Locate the cell with the specified text and output its (X, Y) center coordinate. 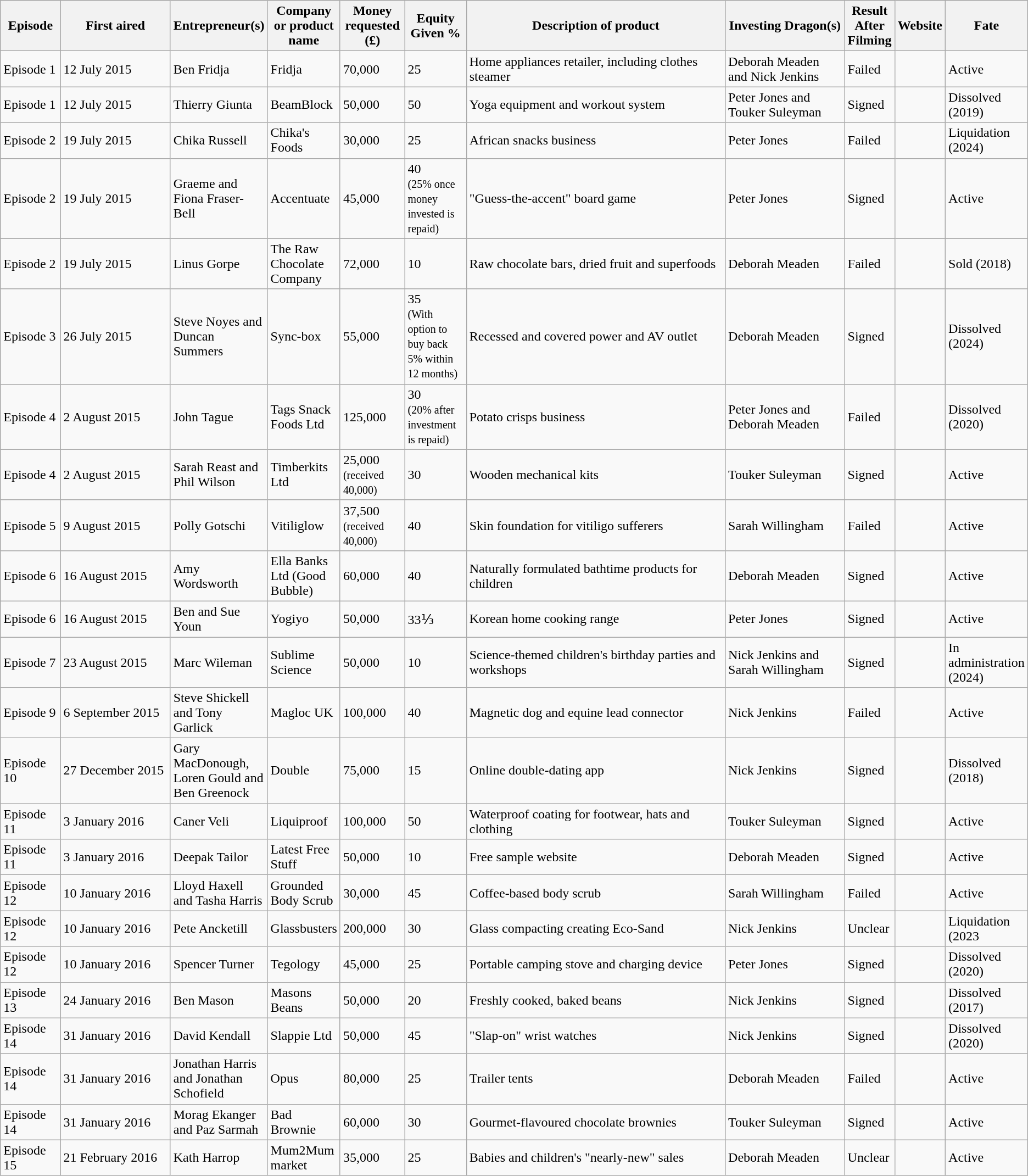
Deborah Meaden and Nick Jenkins (785, 69)
15 (435, 771)
The Raw Chocolate Company (304, 264)
Slappie Ltd (304, 1036)
6 September 2015 (115, 713)
Money requested (£) (372, 26)
Free sample website (595, 857)
Raw chocolate bars, dried fruit and superfoods (595, 264)
In administration (2024) (987, 662)
Lloyd Haxell and Tasha Harris (219, 893)
24 January 2016 (115, 1000)
First aired (115, 26)
Website (920, 26)
Chika Russell (219, 141)
Ben and Sue Youn (219, 618)
Bad Brownie (304, 1122)
27 December 2015 (115, 771)
Trailer tents (595, 1079)
55,000 (372, 336)
Result After Filming (870, 26)
Babies and children's "nearly-new" sales (595, 1158)
Glass compacting creating Eco-Sand (595, 928)
70,000 (372, 69)
Timberkits Ltd (304, 475)
35,000 (372, 1158)
BeamBlock (304, 104)
Tags Snack Foods Ltd (304, 416)
Polly Gotschi (219, 525)
Description of product (595, 26)
Morag Ekanger and Paz Sarmah (219, 1122)
Mum2Mum market (304, 1158)
Dissolved (2019) (987, 104)
Entrepreneur(s) (219, 26)
Grounded Body Scrub (304, 893)
Marc Wileman (219, 662)
Magnetic dog and equine lead connector (595, 713)
Science-themed children's birthday parties and workshops (595, 662)
25,000 (received 40,000) (372, 475)
35 (With option to buy back 5% within 12 months) (435, 336)
200,000 (372, 928)
Episode 15 (31, 1158)
Coffee-based body scrub (595, 893)
Sync-box (304, 336)
Ella Banks Ltd (Good Bubble) (304, 576)
Yoga equipment and workout system (595, 104)
125,000 (372, 416)
Chika's Foods (304, 141)
Amy Wordsworth (219, 576)
Freshly cooked, baked beans (595, 1000)
23 August 2015 (115, 662)
21 February 2016 (115, 1158)
Company or product name (304, 26)
Glassbusters (304, 928)
Sarah Reast and Phil Wilson (219, 475)
9 August 2015 (115, 525)
Ben Fridja (219, 69)
Peter Jones and Touker Suleyman (785, 104)
John Tague (219, 416)
Episode 13 (31, 1000)
Wooden mechanical kits (595, 475)
"Guess-the-accent" board game (595, 198)
Spencer Turner (219, 965)
Thierry Giunta (219, 104)
Gary MacDonough, Loren Gould and Ben Greenock (219, 771)
Graeme and Fiona Fraser-Bell (219, 198)
Home appliances retailer, including clothes steamer (595, 69)
Steve Shickell and Tony Garlick (219, 713)
Fate (987, 26)
David Kendall (219, 1036)
Caner Veli (219, 822)
Episode (31, 26)
Sublime Science (304, 662)
72,000 (372, 264)
Sold (2018) (987, 264)
Episode 5 (31, 525)
Yogiyo (304, 618)
Portable camping stove and charging device (595, 965)
Recessed and covered power and AV outlet (595, 336)
40 (25% once money invested is repaid) (435, 198)
37,500 (received 40,000) (372, 525)
Dissolved (2017) (987, 1000)
Tegology (304, 965)
"Slap-on" wrist watches (595, 1036)
Episode 10 (31, 771)
Naturally formulated bathtime products for children (595, 576)
Jonathan Harris and Jonathan Schofield (219, 1079)
Episode 9 (31, 713)
Vitiliglow (304, 525)
Ben Mason (219, 1000)
Skin foundation for vitiligo sufferers (595, 525)
African snacks business (595, 141)
75,000 (372, 771)
Double (304, 771)
Linus Gorpe (219, 264)
30 (20% after investment is repaid) (435, 416)
Dissolved (2024) (987, 336)
20 (435, 1000)
80,000 (372, 1079)
Korean home cooking range (595, 618)
Accentuate (304, 198)
Waterproof coating for footwear, hats and clothing (595, 822)
Liquidation (2023 (987, 928)
26 July 2015 (115, 336)
Nick Jenkins and Sarah Willingham (785, 662)
Opus (304, 1079)
Steve Noyes and Duncan Summers (219, 336)
Fridja (304, 69)
Peter Jones and Deborah Meaden (785, 416)
Deepak Tailor (219, 857)
Masons Beans (304, 1000)
Gourmet-flavoured chocolate brownies (595, 1122)
Potato crisps business (595, 416)
Dissolved (2018) (987, 771)
Magloc UK (304, 713)
Episode 3 (31, 336)
Liquiproof (304, 822)
Latest Free Stuff (304, 857)
Kath Harrop (219, 1158)
Episode 7 (31, 662)
Liquidation (2024) (987, 141)
Online double-dating app (595, 771)
Pete Ancketill (219, 928)
Investing Dragon(s) (785, 26)
Equity Given % (435, 26)
33⅓ (435, 618)
